Capture the cell that displays the provided text and extract its (X, Y) central coordinate. 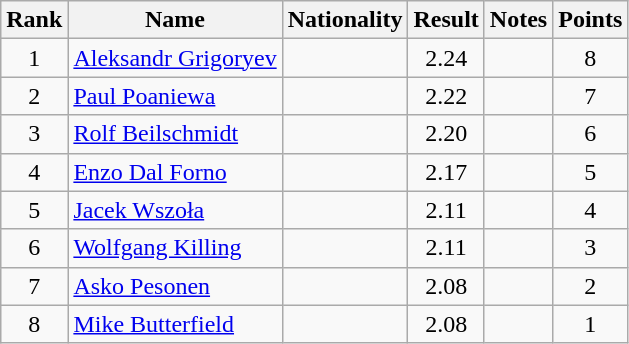
Points (590, 20)
Asko Pesonen (175, 286)
Paul Poaniewa (175, 96)
2.22 (446, 96)
Aleksandr Grigoryev (175, 58)
2.24 (446, 58)
Jacek Wszoła (175, 210)
Result (446, 20)
Rolf Beilschmidt (175, 134)
Enzo Dal Forno (175, 172)
Mike Butterfield (175, 324)
Rank (34, 20)
2.20 (446, 134)
Name (175, 20)
2.17 (446, 172)
Notes (518, 20)
Wolfgang Killing (175, 248)
Nationality (345, 20)
